Locate the cell with the specified text and output its [X, Y] center coordinate. 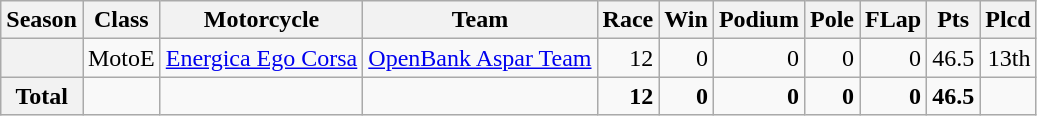
Motorcycle [262, 20]
Pts [954, 20]
MotoE [121, 58]
Season [42, 20]
Total [42, 96]
Podium [758, 20]
Win [686, 20]
OpenBank Aspar Team [480, 58]
FLap [894, 20]
Class [121, 20]
Pole [832, 20]
Plcd [1008, 20]
Race [628, 20]
Energica Ego Corsa [262, 58]
13th [1008, 58]
Team [480, 20]
